Search for the cell housing the specified text and yield its [x, y] center coordinate. 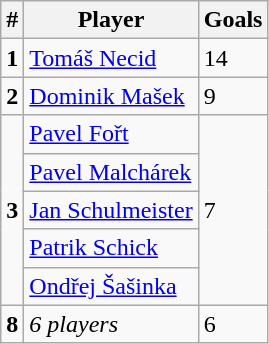
Pavel Fořt [111, 134]
8 [12, 324]
Ondřej Šašinka [111, 286]
3 [12, 210]
6 [233, 324]
# [12, 20]
6 players [111, 324]
Dominik Mašek [111, 96]
Player [111, 20]
1 [12, 58]
9 [233, 96]
14 [233, 58]
Goals [233, 20]
Jan Schulmeister [111, 210]
7 [233, 210]
Patrik Schick [111, 248]
2 [12, 96]
Pavel Malchárek [111, 172]
Tomáš Necid [111, 58]
